Scan for the cell matching the given text and deliver its [X, Y] coordinate at center. 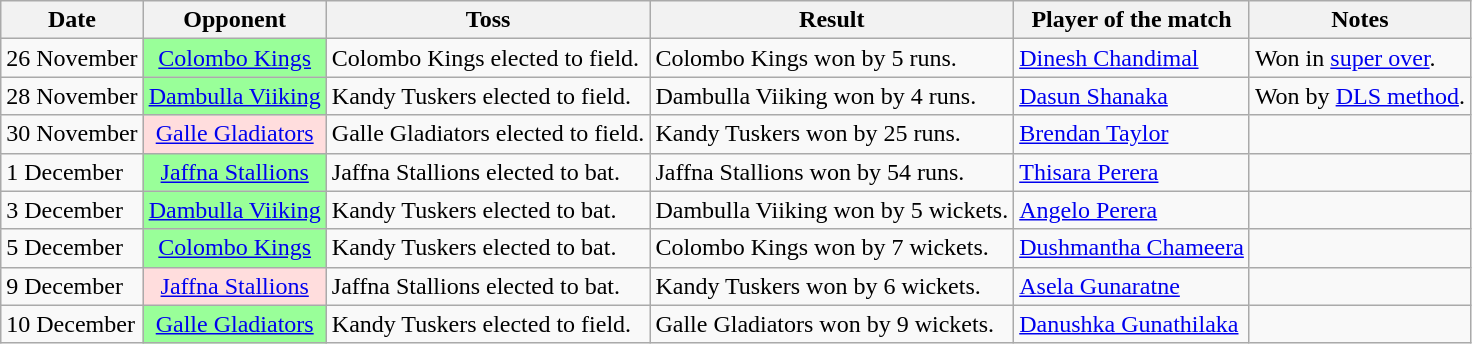
Angelo Perera [1132, 210]
Kandy Tuskers won by 25 runs. [832, 134]
Galle Gladiators won by 9 wickets. [832, 324]
Brendan Taylor [1132, 134]
28 November [72, 96]
1 December [72, 172]
Result [832, 20]
Won in super over. [1360, 58]
Notes [1360, 20]
Date [72, 20]
5 December [72, 248]
Thisara Perera [1132, 172]
30 November [72, 134]
Dambulla Viiking won by 4 runs. [832, 96]
Toss [488, 20]
Dushmantha Chameera [1132, 248]
Colombo Kings won by 7 wickets. [832, 248]
Kandy Tuskers won by 6 wickets. [832, 286]
Colombo Kings elected to field. [488, 58]
26 November [72, 58]
3 December [72, 210]
Danushka Gunathilaka [1132, 324]
Galle Gladiators elected to field. [488, 134]
Jaffna Stallions won by 54 runs. [832, 172]
Dasun Shanaka [1132, 96]
Won by DLS method. [1360, 96]
Dambulla Viiking won by 5 wickets. [832, 210]
Player of the match [1132, 20]
10 December [72, 324]
Dinesh Chandimal [1132, 58]
9 December [72, 286]
Opponent [234, 20]
Asela Gunaratne [1132, 286]
Colombo Kings won by 5 runs. [832, 58]
